Search for the cell housing the specified text and yield its [x, y] center coordinate. 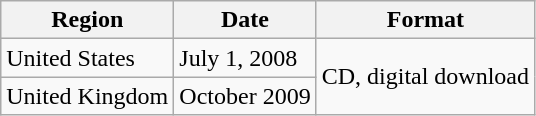
Region [88, 20]
July 1, 2008 [245, 58]
United States [88, 58]
CD, digital download [425, 77]
United Kingdom [88, 96]
Format [425, 20]
Date [245, 20]
October 2009 [245, 96]
